Scan for the cell matching the given text and deliver its (x, y) coordinate at center. 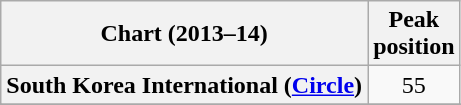
South Korea International (Circle) (184, 85)
55 (414, 85)
Chart (2013–14) (184, 34)
Peakposition (414, 34)
